Determine the [X, Y] coordinate at the center of the cell enclosing the given text.  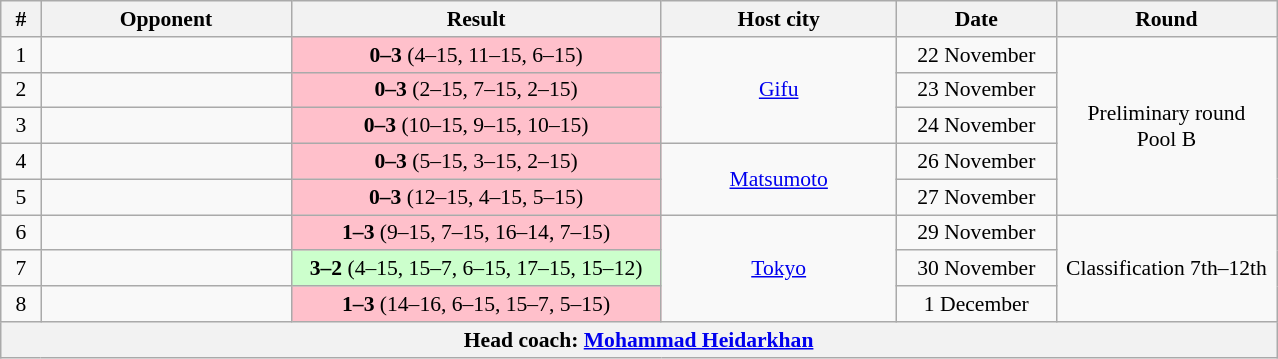
Round [1166, 19]
Opponent [166, 19]
Result [476, 19]
23 November [976, 90]
Classification 7th–12th [1166, 268]
22 November [976, 55]
6 [21, 233]
1–3 (14–16, 6–15, 15–7, 5–15) [476, 304]
0–3 (4–15, 11–15, 6–15) [476, 55]
0–3 (2–15, 7–15, 2–15) [476, 90]
Tokyo [778, 268]
0–3 (10–15, 9–15, 10–15) [476, 126]
Gifu [778, 90]
24 November [976, 126]
1 December [976, 304]
1–3 (9–15, 7–15, 16–14, 7–15) [476, 233]
0–3 (5–15, 3–15, 2–15) [476, 162]
Head coach: Mohammad Heidarkhan [639, 340]
# [21, 19]
2 [21, 90]
1 [21, 55]
3–2 (4–15, 15–7, 6–15, 17–15, 15–12) [476, 269]
0–3 (12–15, 4–15, 5–15) [476, 197]
Host city [778, 19]
8 [21, 304]
5 [21, 197]
27 November [976, 197]
3 [21, 126]
7 [21, 269]
29 November [976, 233]
Matsumoto [778, 180]
4 [21, 162]
30 November [976, 269]
26 November [976, 162]
Preliminary roundPool B [1166, 126]
Date [976, 19]
